Capture the cell that displays the provided text and extract its [X, Y] central coordinate. 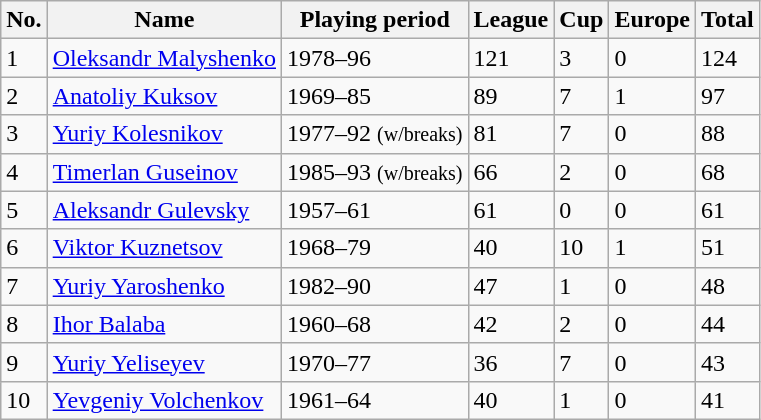
No. [24, 20]
Viktor Kuznetsov [164, 248]
1957–61 [376, 210]
League [511, 20]
41 [728, 400]
42 [511, 324]
1978–96 [376, 58]
97 [728, 96]
1982–90 [376, 286]
Name [164, 20]
81 [511, 134]
Total [728, 20]
6 [24, 248]
68 [728, 172]
66 [511, 172]
Playing period [376, 20]
Yuriy Yeliseyev [164, 362]
43 [728, 362]
Timerlan Guseinov [164, 172]
4 [24, 172]
8 [24, 324]
121 [511, 58]
48 [728, 286]
5 [24, 210]
44 [728, 324]
1985–93 (w/breaks) [376, 172]
Europe [652, 20]
1960–68 [376, 324]
89 [511, 96]
1968–79 [376, 248]
Anatoliy Kuksov [164, 96]
36 [511, 362]
Ihor Balaba [164, 324]
124 [728, 58]
1961–64 [376, 400]
1969–85 [376, 96]
Aleksandr Gulevsky [164, 210]
88 [728, 134]
Oleksandr Malyshenko [164, 58]
1977–92 (w/breaks) [376, 134]
47 [511, 286]
Yuriy Kolesnikov [164, 134]
Yevgeniy Volchenkov [164, 400]
Yuriy Yaroshenko [164, 286]
9 [24, 362]
51 [728, 248]
Cup [582, 20]
1970–77 [376, 362]
